Extract the [x, y] coordinate from the center of the cell holding the provided text.  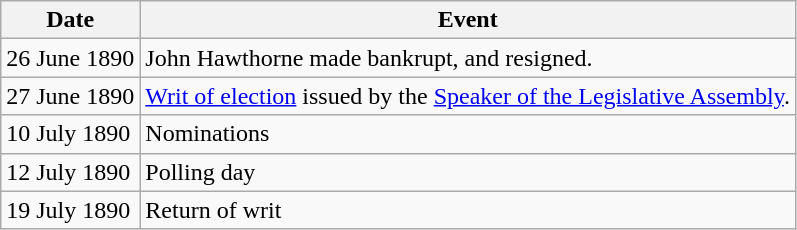
Writ of election issued by the Speaker of the Legislative Assembly. [468, 96]
Nominations [468, 134]
Return of writ [468, 210]
26 June 1890 [70, 58]
10 July 1890 [70, 134]
27 June 1890 [70, 96]
19 July 1890 [70, 210]
Event [468, 20]
12 July 1890 [70, 172]
Date [70, 20]
John Hawthorne made bankrupt, and resigned. [468, 58]
Polling day [468, 172]
